Pinpoint the cell where the given text exists, returning its (X, Y) midpoint coordinate. 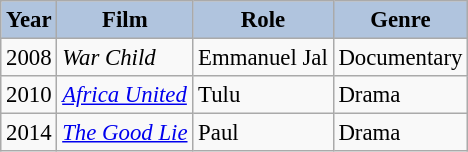
Role (263, 20)
2010 (29, 95)
Paul (263, 133)
Film (125, 20)
2008 (29, 58)
The Good Lie (125, 133)
Africa United (125, 95)
Year (29, 20)
Emmanuel Jal (263, 58)
War Child (125, 58)
Genre (400, 20)
Tulu (263, 95)
2014 (29, 133)
Documentary (400, 58)
